Identify which cell holds the provided text, then report its (X, Y) central coordinate. 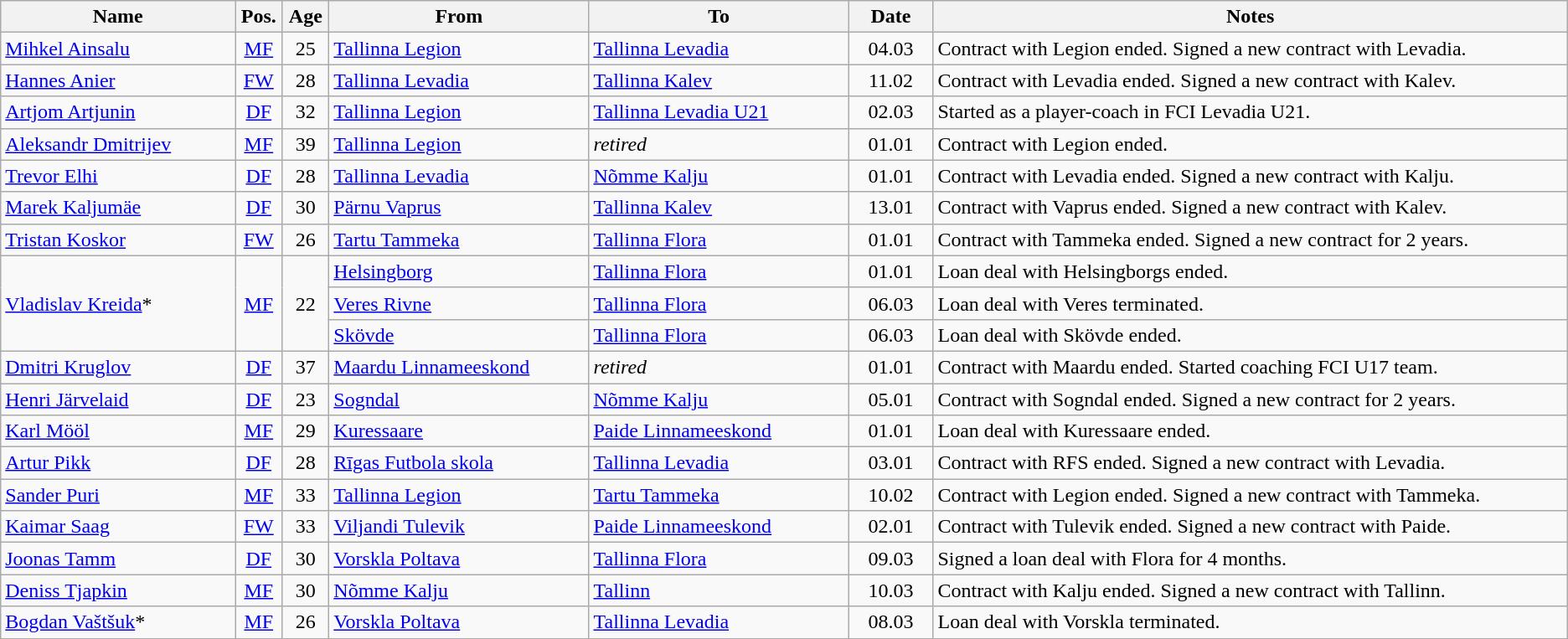
Veres Rivne (459, 303)
To (719, 17)
29 (306, 431)
Pärnu Vaprus (459, 208)
Trevor Elhi (118, 176)
Contract with Tulevik ended. Signed a new contract with Paide. (1250, 527)
22 (306, 303)
Started as a player-coach in FCI Levadia U21. (1250, 112)
Helsingborg (459, 271)
Contract with Levadia ended. Signed a new contract with Kalju. (1250, 176)
Mihkel Ainsalu (118, 49)
Contract with Tammeka ended. Signed a new contract for 2 years. (1250, 240)
Joonas Tamm (118, 559)
02.01 (891, 527)
02.03 (891, 112)
Sogndal (459, 399)
09.03 (891, 559)
Skövde (459, 335)
Loan deal with Kuressaare ended. (1250, 431)
Contract with Legion ended. (1250, 144)
08.03 (891, 622)
Deniss Tjapkin (118, 590)
Tallinna Levadia U21 (719, 112)
Contract with Vaprus ended. Signed a new contract with Kalev. (1250, 208)
37 (306, 367)
Kuressaare (459, 431)
10.03 (891, 590)
Sander Puri (118, 495)
32 (306, 112)
Kaimar Saag (118, 527)
Aleksandr Dmitrijev (118, 144)
39 (306, 144)
Age (306, 17)
Vladislav Kreida* (118, 303)
05.01 (891, 399)
Hannes Anier (118, 80)
Bogdan Vaštšuk* (118, 622)
Pos. (259, 17)
Signed a loan deal with Flora for 4 months. (1250, 559)
Contract with Kalju ended. Signed a new contract with Tallinn. (1250, 590)
Notes (1250, 17)
Henri Järvelaid (118, 399)
Contract with RFS ended. Signed a new contract with Levadia. (1250, 463)
Contract with Sogndal ended. Signed a new contract for 2 years. (1250, 399)
Karl Mööl (118, 431)
04.03 (891, 49)
10.02 (891, 495)
Contract with Levadia ended. Signed a new contract with Kalev. (1250, 80)
Marek Kaljumäe (118, 208)
Contract with Legion ended. Signed a new contract with Tammeka. (1250, 495)
Rīgas Futbola skola (459, 463)
Artjom Artjunin (118, 112)
Loan deal with Skövde ended. (1250, 335)
13.01 (891, 208)
Contract with Legion ended. Signed a new contract with Levadia. (1250, 49)
Maardu Linnameeskond (459, 367)
23 (306, 399)
Name (118, 17)
Artur Pikk (118, 463)
11.02 (891, 80)
Loan deal with Helsingborgs ended. (1250, 271)
Dmitri Kruglov (118, 367)
Date (891, 17)
03.01 (891, 463)
Loan deal with Veres terminated. (1250, 303)
Tristan Koskor (118, 240)
Tallinn (719, 590)
25 (306, 49)
Loan deal with Vorskla terminated. (1250, 622)
Viljandi Tulevik (459, 527)
Contract with Maardu ended. Started coaching FCI U17 team. (1250, 367)
From (459, 17)
